Determine the (x, y) coordinate at the center of the cell enclosing the given text.  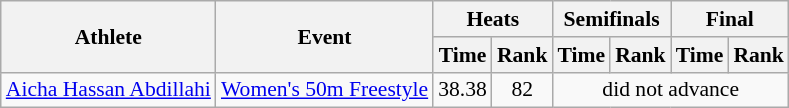
Final (730, 19)
Semifinals (611, 19)
Aicha Hassan Abdillahi (108, 90)
Women's 50m Freestyle (324, 90)
did not advance (670, 90)
82 (522, 90)
38.38 (462, 90)
Event (324, 36)
Heats (492, 19)
Athlete (108, 36)
